Determine the (X, Y) coordinate at the center of the cell enclosing the given text.  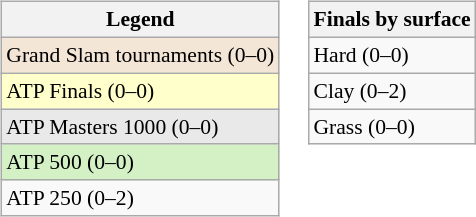
Legend (140, 20)
ATP 500 (0–0) (140, 162)
Grass (0–0) (392, 127)
Finals by surface (392, 20)
ATP 250 (0–2) (140, 198)
ATP Finals (0–0) (140, 91)
Hard (0–0) (392, 55)
ATP Masters 1000 (0–0) (140, 127)
Clay (0–2) (392, 91)
Grand Slam tournaments (0–0) (140, 55)
